From the cell containing the given text, extract its center point as [x, y] coordinate. 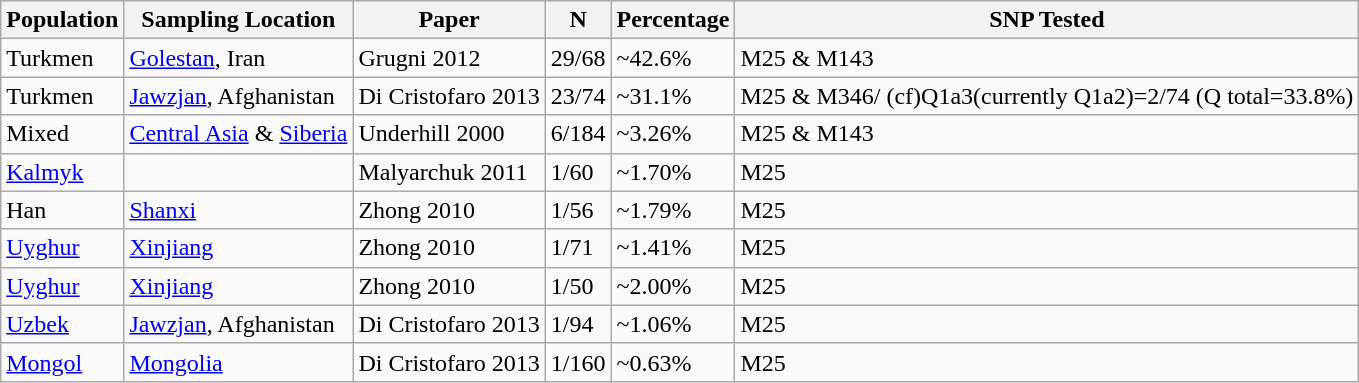
~31.1% [673, 96]
Kalmyk [62, 172]
Sampling Location [238, 20]
Paper [449, 20]
Population [62, 20]
~1.70% [673, 172]
1/71 [578, 248]
~1.79% [673, 210]
1/60 [578, 172]
29/68 [578, 58]
Shanxi [238, 210]
SNP Tested [1047, 20]
N [578, 20]
~1.06% [673, 324]
1/50 [578, 286]
~42.6% [673, 58]
Malyarchuk 2011 [449, 172]
~3.26% [673, 134]
Uzbek [62, 324]
Central Asia & Siberia [238, 134]
Golestan, Iran [238, 58]
Mixed [62, 134]
~1.41% [673, 248]
1/160 [578, 362]
1/56 [578, 210]
M25 & M346/ (cf)Q1a3(currently Q1a2)=2/74 (Q total=33.8%) [1047, 96]
23/74 [578, 96]
Mongol [62, 362]
1/94 [578, 324]
Grugni 2012 [449, 58]
~0.63% [673, 362]
~2.00% [673, 286]
Mongolia [238, 362]
Percentage [673, 20]
Underhill 2000 [449, 134]
6/184 [578, 134]
Han [62, 210]
